Provide the (x, y) coordinate of the cell's center where the given text is located.  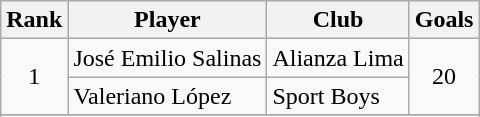
Sport Boys (338, 96)
Player (168, 20)
Club (338, 20)
Valeriano López (168, 96)
Goals (444, 20)
Rank (34, 20)
1 (34, 77)
20 (444, 77)
José Emilio Salinas (168, 58)
Alianza Lima (338, 58)
